Scan for the cell matching the given text and deliver its [X, Y] coordinate at center. 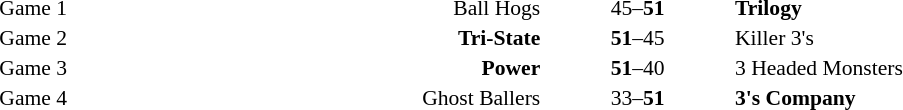
Power [306, 68]
Tri-State [306, 38]
51–45 [638, 38]
51–40 [638, 68]
